Search for the cell housing the specified text and yield its (X, Y) center coordinate. 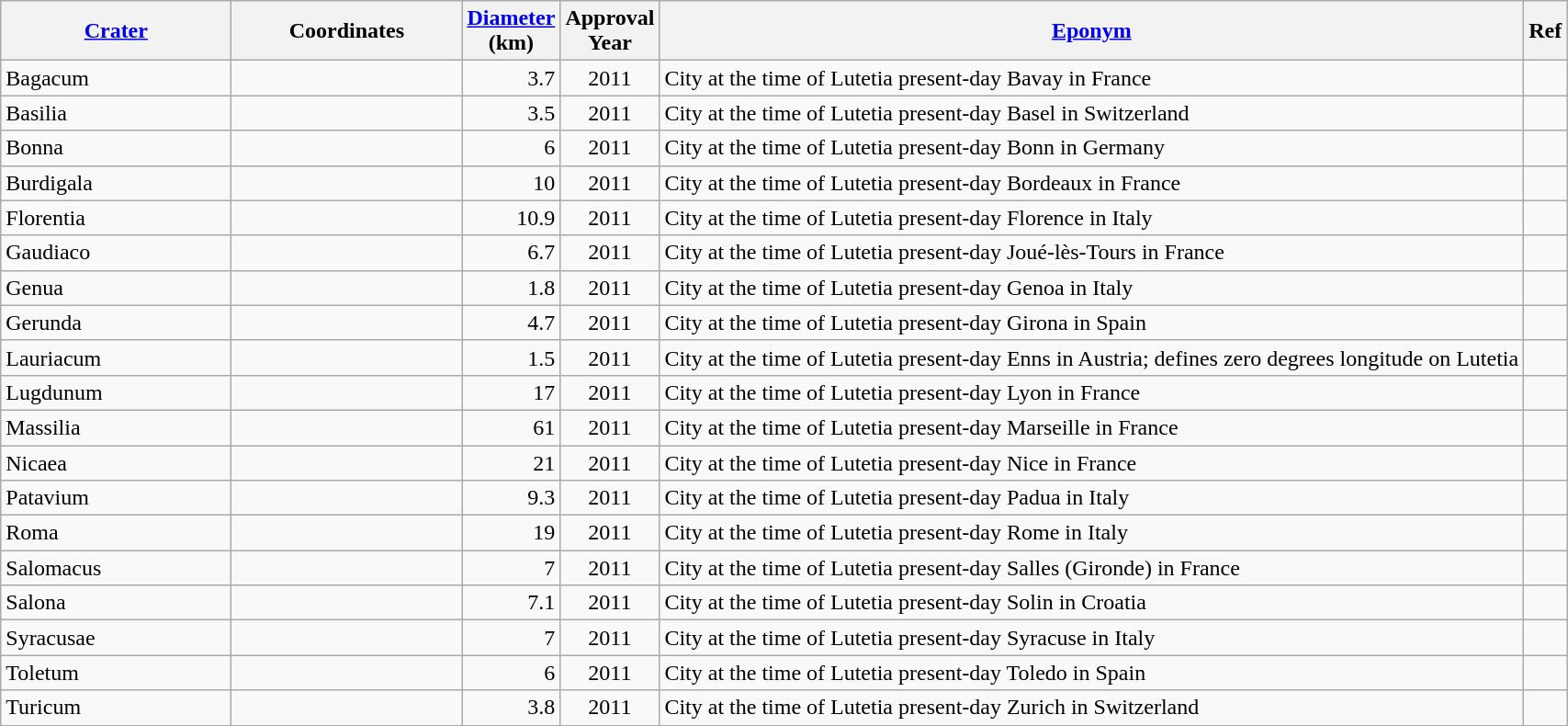
Eponym (1091, 31)
City at the time of Lutetia present-day Padua in Italy (1091, 498)
Massilia (116, 427)
Patavium (116, 498)
17 (511, 392)
Genua (116, 288)
3.7 (511, 78)
Salona (116, 603)
Florentia (116, 218)
Toletum (116, 673)
City at the time of Lutetia present-day Bordeaux in France (1091, 183)
6.7 (511, 253)
Coordinates (347, 31)
Bonna (116, 148)
City at the time of Lutetia present-day Syracuse in Italy (1091, 638)
City at the time of Lutetia present-day Joué-lès-Tours in France (1091, 253)
3.5 (511, 113)
ApprovalYear (610, 31)
9.3 (511, 498)
Salomacus (116, 568)
1.5 (511, 357)
City at the time of Lutetia present-day Enns in Austria; defines zero degrees longitude on Lutetia (1091, 357)
Diameter(km) (511, 31)
Nicaea (116, 462)
10 (511, 183)
City at the time of Lutetia present-day Basel in Switzerland (1091, 113)
Burdigala (116, 183)
3.8 (511, 708)
10.9 (511, 218)
Lauriacum (116, 357)
City at the time of Lutetia present-day Toledo in Spain (1091, 673)
Ref (1545, 31)
1.8 (511, 288)
21 (511, 462)
City at the time of Lutetia present-day Lyon in France (1091, 392)
City at the time of Lutetia present-day Girona in Spain (1091, 323)
City at the time of Lutetia present-day Florence in Italy (1091, 218)
61 (511, 427)
Bagacum (116, 78)
Syracusae (116, 638)
Turicum (116, 708)
4.7 (511, 323)
City at the time of Lutetia present-day Genoa in Italy (1091, 288)
7.1 (511, 603)
City at the time of Lutetia present-day Rome in Italy (1091, 533)
Crater (116, 31)
Basilia (116, 113)
City at the time of Lutetia present-day Marseille in France (1091, 427)
City at the time of Lutetia present-day Bavay in France (1091, 78)
Gaudiaco (116, 253)
City at the time of Lutetia present-day Solin in Croatia (1091, 603)
City at the time of Lutetia present-day Zurich in Switzerland (1091, 708)
19 (511, 533)
City at the time of Lutetia present-day Salles (Gironde) in France (1091, 568)
Roma (116, 533)
Gerunda (116, 323)
Lugdunum (116, 392)
City at the time of Lutetia present-day Bonn in Germany (1091, 148)
City at the time of Lutetia present-day Nice in France (1091, 462)
